Return the (x, y) coordinate for the center point of the cell that contains the specified text.  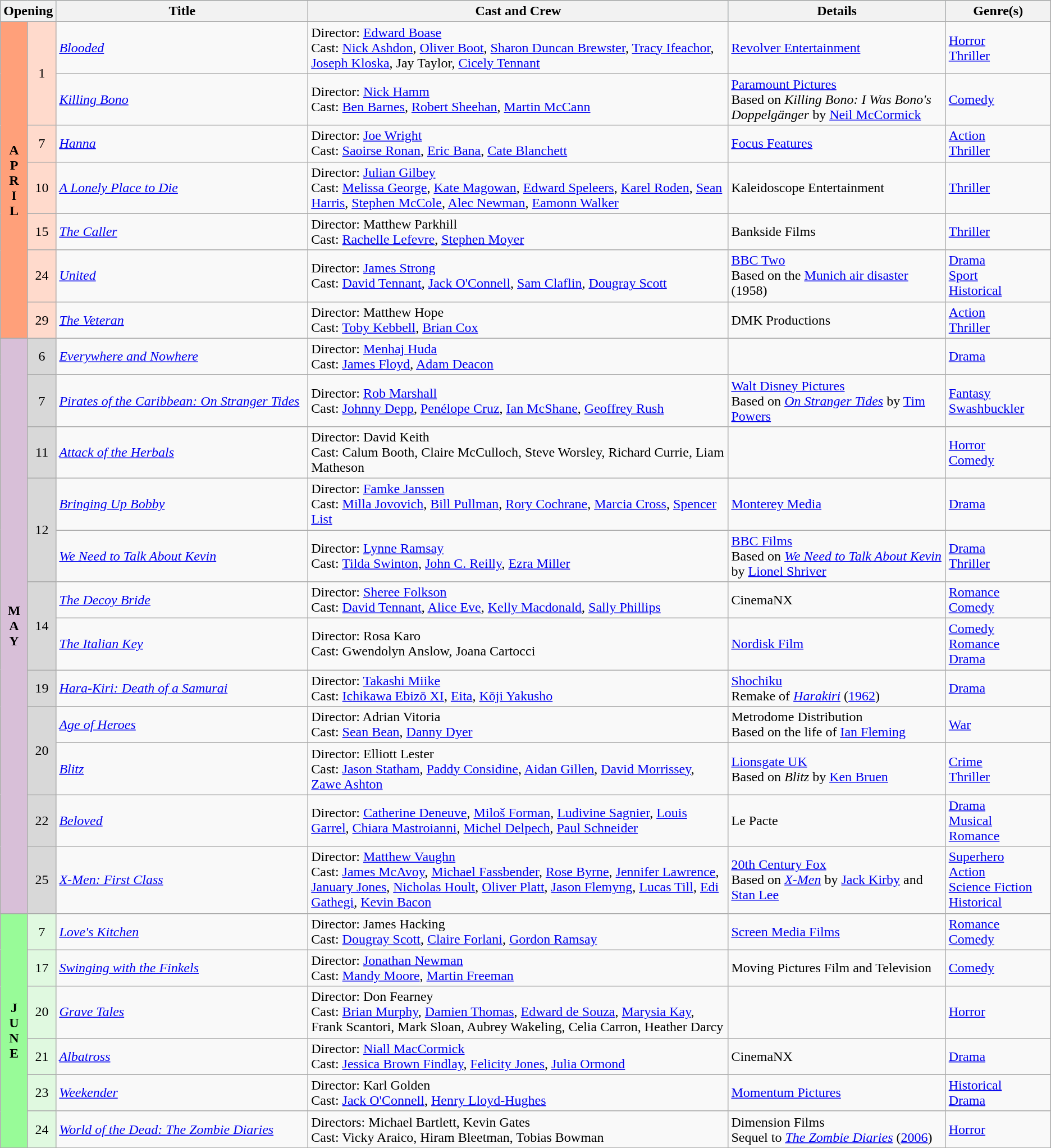
20th Century Fox Based on X-Men by Jack Kirby and Stan Lee (837, 880)
Lionsgate UK Based on Blitz by Ken Bruen (837, 769)
Horror Thriller (998, 48)
Director: Lynne Ramsay Cast: Tilda Swinton, John C. Reilly, Ezra Miller (518, 556)
The Caller (182, 231)
10 (42, 188)
12 (42, 530)
The Italian Key (182, 644)
Moving Pictures Film and Television (837, 968)
22 (42, 821)
Hanna (182, 144)
Paramount Pictures Based on Killing Bono: I Was Bono's Doppelgänger by Neil McCormick (837, 99)
Kaleidoscope Entertainment (837, 188)
Director: Matthew Hope Cast: Toby Kebbell, Brian Cox (518, 320)
Title (182, 11)
Director: Edward Boase Cast: Nick Ashdon, Oliver Boot, Sharon Duncan Brewster, Tracy Ifeachor, Joseph Kloska, Jay Taylor, Cicely Tennant (518, 48)
Superhero Action Science Fiction Historical (998, 880)
Director: Takashi Miike Cast: Ichikawa Ebizō XI, Eita, Kōji Yakusho (518, 689)
Age of Heroes (182, 725)
Directors: Michael Bartlett, Kevin Gates Cast: Vicky Araico, Hiram Bleetman, Tobias Bowman (518, 1129)
A Lonely Place to Die (182, 188)
Historical Drama (998, 1093)
Fantasy Swashbuckler (998, 400)
Horror Comedy (998, 452)
Dimension Films Sequel to The Zombie Diaries (2006) (837, 1129)
Director: Jonathan Newman Cast: Mandy Moore, Martin Freeman (518, 968)
Director: David Keith Cast: Calum Booth, Claire McCulloch, Steve Worsley, Richard Currie, Liam Matheson (518, 452)
Director: Sheree Folkson Cast: David Tennant, Alice Eve, Kelly Macdonald, Sally Phillips (518, 600)
Director: James Strong Cast: David Tennant, Jack O'Connell, Sam Claflin, Dougray Scott (518, 276)
Bankside Films (837, 231)
14 (42, 626)
Director: Niall MacCormick Cast: Jessica Brown Findlay, Felicity Jones, Julia Ormond (518, 1056)
21 (42, 1056)
Bringing Up Bobby (182, 504)
6 (42, 356)
Drama Thriller (998, 556)
Director: Adrian Vitoria Cast: Sean Bean, Danny Dyer (518, 725)
Director: Catherine Deneuve, Miloš Forman, Ludivine Sagnier, Louis Garrel, Chiara Mastroianni, Michel Delpech, Paul Schneider (518, 821)
Director: Matthew Parkhill Cast: Rachelle Lefevre, Stephen Moyer (518, 231)
Everywhere and Nowhere (182, 356)
Director: Rob Marshall Cast: Johnny Depp, Penélope Cruz, Ian McShane, Geoffrey Rush (518, 400)
Drama Musical Romance (998, 821)
Attack of the Herbals (182, 452)
DMK Productions (837, 320)
War (998, 725)
The Veteran (182, 320)
17 (42, 968)
United (182, 276)
Director: Julian Gilbey Cast: Melissa George, Kate Magowan, Edward Speleers, Karel Roden, Sean Harris, Stephen McCole, Alec Newman, Eamonn Walker (518, 188)
Momentum Pictures (837, 1093)
BBC Two Based on the Munich air disaster (1958) (837, 276)
Albatross (182, 1056)
Hara-Kiri: Death of a Samurai (182, 689)
Cast and Crew (518, 11)
29 (42, 320)
Director: Menhaj Huda Cast: James Floyd, Adam Deacon (518, 356)
Swinging with the Finkels (182, 968)
1 (42, 74)
MAY (15, 626)
11 (42, 452)
19 (42, 689)
Nordisk Film (837, 644)
Crime Thriller (998, 769)
Genre(s) (998, 11)
25 (42, 880)
Killing Bono (182, 99)
Blooded (182, 48)
Drama Sport Historical (998, 276)
Love's Kitchen (182, 931)
We Need to Talk About Kevin (182, 556)
15 (42, 231)
BBC Films Based on We Need to Talk About Kevin by Lionel Shriver (837, 556)
Blitz (182, 769)
Le Pacte (837, 821)
Weekender (182, 1093)
The Decoy Bride (182, 600)
Pirates of the Caribbean: On Stranger Tides (182, 400)
J U N E (15, 1030)
Opening (28, 11)
Director: Joe Wright Cast: Saoirse Ronan, Eric Bana, Cate Blanchett (518, 144)
Screen Media Films (837, 931)
Monterey Media (837, 504)
X-Men: First Class (182, 880)
Director: Rosa Karo Cast: Gwendolyn Anslow, Joana Cartocci (518, 644)
Comedy Romance Drama (998, 644)
Director: Famke Janssen Cast: Milla Jovovich, Bill Pullman, Rory Cochrane, Marcia Cross, Spencer List (518, 504)
Director: Nick Hamm Cast: Ben Barnes, Robert Sheehan, Martin McCann (518, 99)
Director: Karl Golden Cast: Jack O'Connell, Henry Lloyd-Hughes (518, 1093)
23 (42, 1093)
Revolver Entertainment (837, 48)
Shochiku Remake of Harakiri (1962) (837, 689)
Focus Features (837, 144)
Metrodome Distribution Based on the life of Ian Fleming (837, 725)
Grave Tales (182, 1012)
Director: James Hacking Cast: Dougray Scott, Claire Forlani, Gordon Ramsay (518, 931)
World of the Dead: The Zombie Diaries (182, 1129)
Walt Disney Pictures Based on On Stranger Tides by Tim Powers (837, 400)
APRIL (15, 180)
Beloved (182, 821)
Director: Elliott Lester Cast: Jason Statham, Paddy Considine, Aidan Gillen, David Morrissey, Zawe Ashton (518, 769)
Details (837, 11)
